Capture the cell that displays the provided text and extract its [x, y] central coordinate. 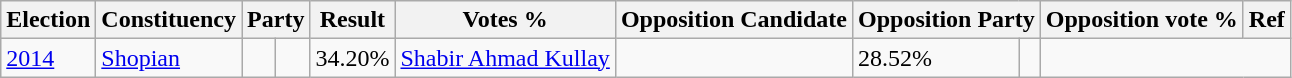
28.52% [935, 58]
2014 [48, 58]
Constituency [169, 20]
Shopian [169, 58]
Votes % [505, 20]
Ref [1266, 20]
Opposition Party [946, 20]
Shabir Ahmad Kullay [505, 58]
Opposition vote % [1142, 20]
Party [276, 20]
34.20% [352, 58]
Opposition Candidate [734, 20]
Election [48, 20]
Result [352, 20]
